Determine the (X, Y) coordinate at the center of the cell enclosing the given text.  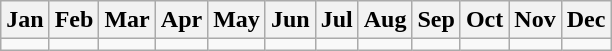
Jan (25, 20)
Mar (127, 20)
Aug (385, 20)
Apr (181, 20)
Dec (586, 20)
Oct (484, 20)
Nov (535, 20)
Feb (74, 20)
Sep (436, 20)
Jul (336, 20)
May (237, 20)
Jun (290, 20)
